Locate the cell with the specified text and output its (X, Y) center coordinate. 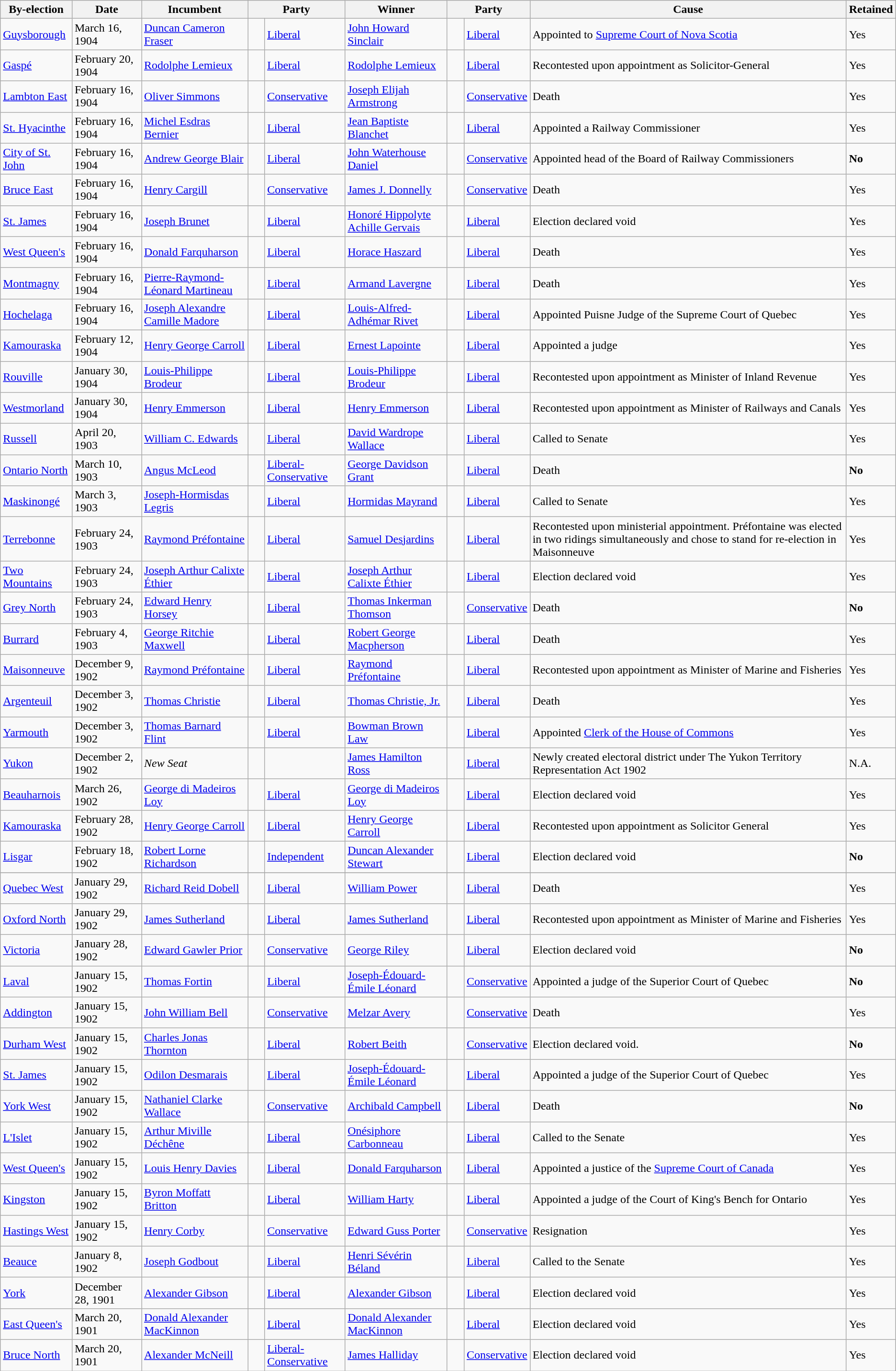
Independent (305, 857)
Newly created electoral district under The Yukon Territory Representation Act 1902 (688, 763)
James J. Donnelly (396, 190)
Lambton East (36, 97)
Beauharnois (36, 795)
Joseph Elijah Armstrong (396, 97)
Appointed a Railway Commissioner (688, 127)
St. Hyacinthe (36, 127)
Gaspé (36, 65)
Hastings West (36, 1230)
Alexander McNeill (195, 1355)
February 18, 1902 (106, 857)
Edward Gawler Prior (195, 951)
Joseph Godbout (195, 1262)
Thomas Barnard Flint (195, 732)
Michel Esdras Bernier (195, 127)
Maisonneuve (36, 670)
Pierre-Raymond-Léonard Martineau (195, 283)
Yarmouth (36, 732)
York (36, 1292)
Armand Lavergne (396, 283)
Angus McLeod (195, 470)
Appointed Puisne Judge of the Supreme Court of Quebec (688, 314)
Robert Beith (396, 1044)
N.A. (871, 763)
December 28, 1901 (106, 1292)
Russell (36, 439)
February 12, 1904 (106, 346)
January 28, 1902 (106, 951)
Edward Guss Porter (396, 1230)
Retained (871, 10)
Duncan Cameron Fraser (195, 34)
Lisgar (36, 857)
James Hamilton Ross (396, 763)
John William Bell (195, 1013)
By-election (36, 10)
Charles Jonas Thornton (195, 1044)
Recontested upon appointment as Minister of Inland Revenue (688, 376)
Honoré Hippolyte Achille Gervais (396, 221)
Jean Baptiste Blanchet (396, 127)
William Harty (396, 1200)
Election declared void. (688, 1044)
Grey North (36, 608)
Richard Reid Dobell (195, 888)
East Queen's (36, 1324)
Appointed a judge of the Court of King's Bench for Ontario (688, 1200)
Joseph Brunet (195, 221)
Thomas Inkerman Thomson (396, 608)
Bruce East (36, 190)
William Power (396, 888)
March 26, 1902 (106, 795)
Oliver Simmons (195, 97)
Appointed a justice of the Supreme Court of Canada (688, 1168)
L'Islet (36, 1137)
March 3, 1903 (106, 502)
Winner (396, 10)
Oxford North (36, 919)
April 20, 1903 (106, 439)
Hormidas Mayrand (396, 502)
Thomas Christie, Jr. (396, 701)
Ontario North (36, 470)
Samuel Desjardins (396, 539)
Montmagny (36, 283)
William C. Edwards (195, 439)
Robert George Macpherson (396, 639)
George Ritchie Maxwell (195, 639)
Addington (36, 1013)
March 10, 1903 (106, 470)
Terrebonne (36, 539)
January 8, 1902 (106, 1262)
George Davidson Grant (396, 470)
Thomas Christie (195, 701)
Quebec West (36, 888)
John Howard Sinclair (396, 34)
David Wardrope Wallace (396, 439)
Appointed a judge (688, 346)
Laval (36, 981)
Henri Sévérin Béland (396, 1262)
Recontested upon appointment as Solicitor-General (688, 65)
Recontested upon ministerial appointment. Préfontaine was elected in two ridings simultaneously and chose to stand for re-election in Maisonneuve (688, 539)
February 4, 1903 (106, 639)
Joseph-Hormisdas Legris (195, 502)
Appointed to Supreme Court of Nova Scotia (688, 34)
Burrard (36, 639)
Two Mountains (36, 576)
Westmorland (36, 408)
Thomas Fortin (195, 981)
Edward Henry Horsey (195, 608)
Beauce (36, 1262)
Onésiphore Carbonneau (396, 1137)
February 20, 1904 (106, 65)
Robert Lorne Richardson (195, 857)
York West (36, 1106)
Andrew George Blair (195, 159)
Arthur Miville Déchêne (195, 1137)
March 16, 1904 (106, 34)
Horace Haszard (396, 252)
Louis-Alfred-Adhémar Rivet (396, 314)
Louis Henry Davies (195, 1168)
Resignation (688, 1230)
December 2, 1902 (106, 763)
John Waterhouse Daniel (396, 159)
Bowman Brown Law (396, 732)
Duncan Alexander Stewart (396, 857)
Bruce North (36, 1355)
December 9, 1902 (106, 670)
Ernest Lapointe (396, 346)
February 28, 1902 (106, 825)
Recontested upon appointment as Solicitor General (688, 825)
Appointed Clerk of the House of Commons (688, 732)
Appointed head of the Board of Railway Commissioners (688, 159)
George Riley (396, 951)
Maskinongé (36, 502)
Odilon Desmarais (195, 1075)
James Halliday (396, 1355)
Victoria (36, 951)
Date (106, 10)
Recontested upon appointment as Minister of Railways and Canals (688, 408)
Henry Corby (195, 1230)
Henry Cargill (195, 190)
Durham West (36, 1044)
Incumbent (195, 10)
Melzar Avery (396, 1013)
Nathaniel Clarke Wallace (195, 1106)
Hochelaga (36, 314)
Argenteuil (36, 701)
New Seat (195, 763)
Joseph Alexandre Camille Madore (195, 314)
Kingston (36, 1200)
City of St. John (36, 159)
Rouville (36, 376)
Cause (688, 10)
Yukon (36, 763)
Archibald Campbell (396, 1106)
Byron Moffatt Britton (195, 1200)
Guysborough (36, 34)
